Identify which cell holds the provided text, then report its (X, Y) central coordinate. 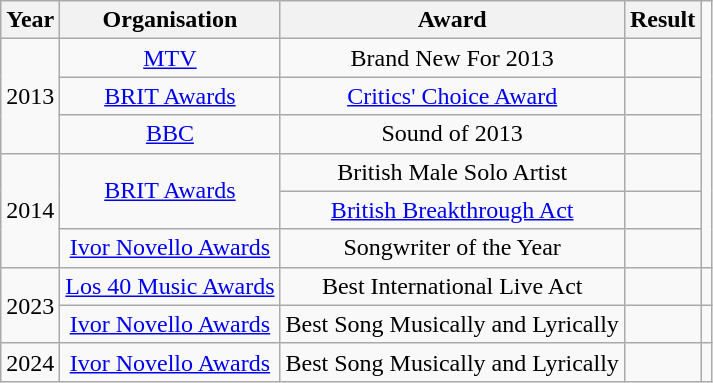
Los 40 Music Awards (170, 286)
Sound of 2013 (452, 134)
British Breakthrough Act (452, 210)
2023 (30, 305)
Award (452, 20)
2014 (30, 210)
British Male Solo Artist (452, 172)
2013 (30, 96)
Best International Live Act (452, 286)
Songwriter of the Year (452, 248)
Brand New For 2013 (452, 58)
2024 (30, 362)
BBC (170, 134)
MTV (170, 58)
Critics' Choice Award (452, 96)
Result (662, 20)
Organisation (170, 20)
Year (30, 20)
